Return [X, Y] of the center of cell containing provided text 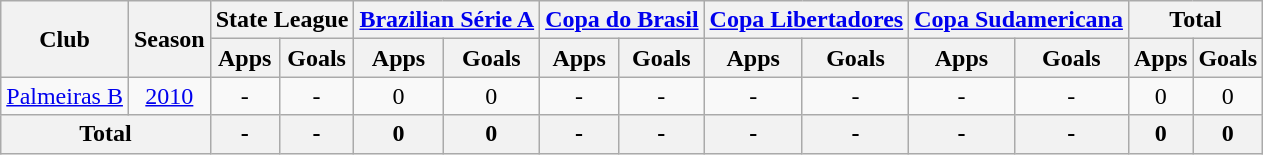
2010 [169, 96]
Copa do Brasil [622, 20]
Copa Libertadores [806, 20]
Club [65, 39]
State League [282, 20]
Palmeiras B [65, 96]
Season [169, 39]
Copa Sudamericana [1019, 20]
Brazilian Série A [447, 20]
